Scan for the cell matching the given text and deliver its (X, Y) coordinate at center. 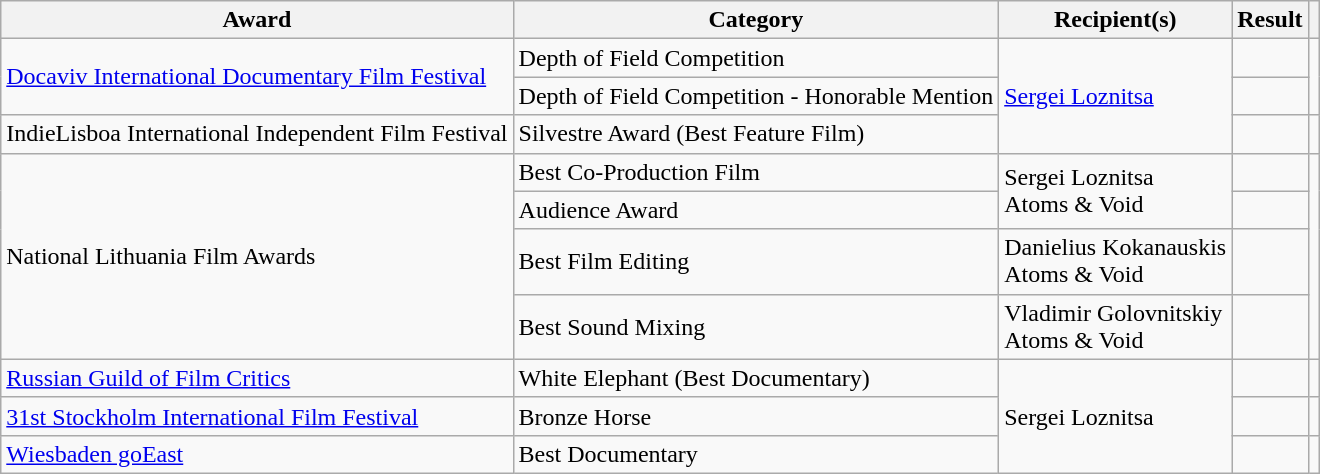
Best Sound Mixing (756, 326)
Danielius KokanauskisAtoms & Void (1116, 262)
Audience Award (756, 210)
Vladimir GolovnitskiyAtoms & Void (1116, 326)
National Lithuania Film Awards (257, 256)
Best Documentary (756, 454)
Category (756, 20)
Recipient(s) (1116, 20)
Russian Guild of Film Critics (257, 378)
Bronze Horse (756, 416)
Silvestre Award (Best Feature Film) (756, 134)
Depth of Field Competition (756, 58)
Award (257, 20)
Sergei LoznitsaAtoms & Void (1116, 191)
IndieLisboa International Independent Film Festival (257, 134)
Wiesbaden goEast (257, 454)
White Elephant (Best Documentary) (756, 378)
Best Co-Production Film (756, 172)
Depth of Field Competition - Honorable Mention (756, 96)
Best Film Editing (756, 262)
Docaviv International Documentary Film Festival (257, 77)
Result (1270, 20)
31st Stockholm International Film Festival (257, 416)
